Search for the cell housing the specified text and yield its [X, Y] center coordinate. 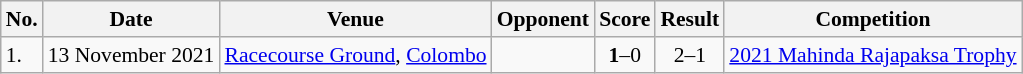
Date [132, 19]
Score [624, 19]
Competition [872, 19]
2–1 [690, 55]
2021 Mahinda Rajapaksa Trophy [872, 55]
Venue [355, 19]
13 November 2021 [132, 55]
Racecourse Ground, Colombo [355, 55]
1. [22, 55]
Opponent [544, 19]
No. [22, 19]
1–0 [624, 55]
Result [690, 19]
